Capture the cell that displays the provided text and extract its (x, y) central coordinate. 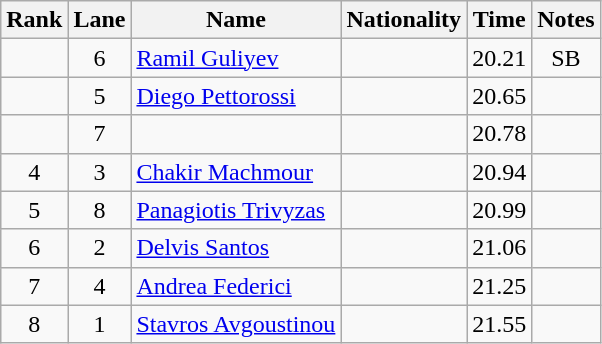
Notes (566, 20)
1 (100, 324)
Ramil Guliyev (236, 58)
Andrea Federici (236, 286)
Panagiotis Trivyzas (236, 210)
Nationality (404, 20)
Time (500, 20)
Diego Pettorossi (236, 96)
Name (236, 20)
3 (100, 172)
20.65 (500, 96)
Chakir Machmour (236, 172)
Rank (34, 20)
20.94 (500, 172)
Lane (100, 20)
Stavros Avgoustinou (236, 324)
21.06 (500, 248)
SB (566, 58)
Delvis Santos (236, 248)
20.21 (500, 58)
20.78 (500, 134)
20.99 (500, 210)
21.55 (500, 324)
21.25 (500, 286)
2 (100, 248)
